Return the (x, y) coordinate for the center point of the cell that contains the specified text.  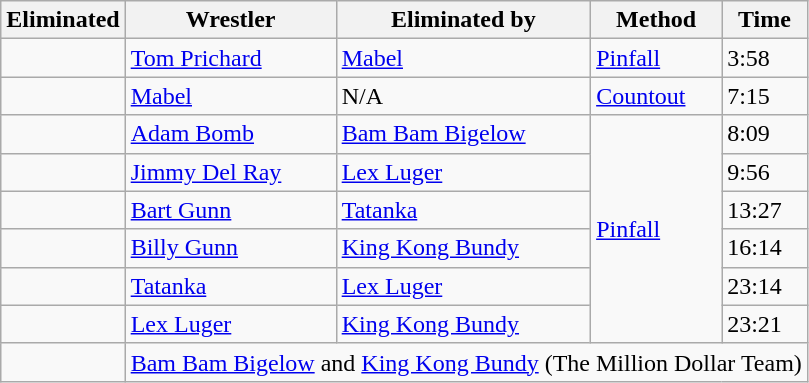
Bam Bam Bigelow (463, 134)
Time (765, 20)
Bart Gunn (230, 210)
13:27 (765, 210)
Tom Prichard (230, 58)
Bam Bam Bigelow and King Kong Bundy (The Million Dollar Team) (466, 362)
Eliminated (63, 20)
Countout (656, 96)
23:21 (765, 324)
Eliminated by (463, 20)
Billy Gunn (230, 248)
Wrestler (230, 20)
Method (656, 20)
Adam Bomb (230, 134)
3:58 (765, 58)
7:15 (765, 96)
23:14 (765, 286)
16:14 (765, 248)
N/A (463, 96)
9:56 (765, 172)
Jimmy Del Ray (230, 172)
8:09 (765, 134)
